Provide the [x, y] coordinate of the cell's center where the given text is located.  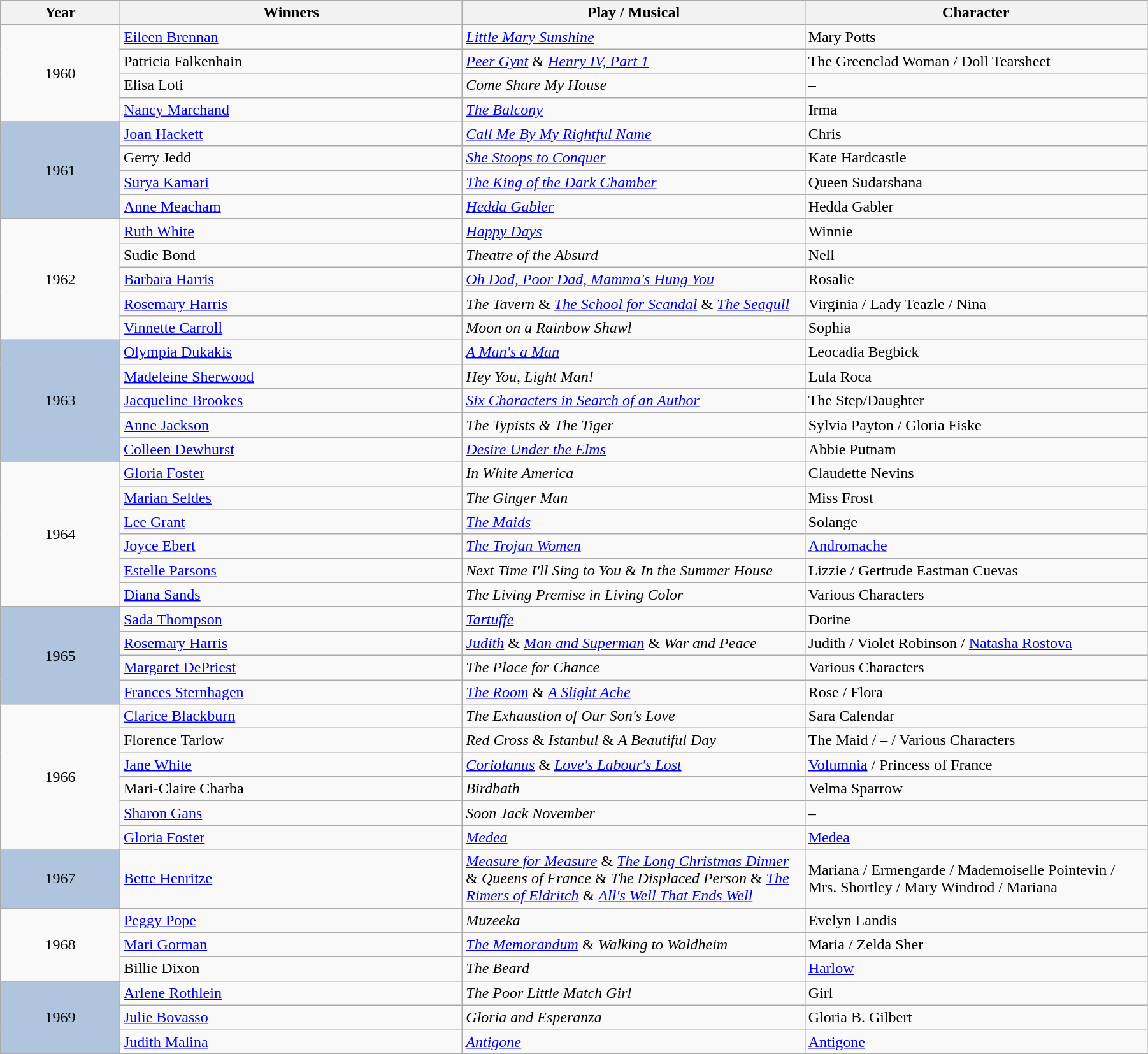
Judith / Violet Robinson / Natasha Rostova [976, 643]
Evelyn Landis [976, 920]
Surya Kamari [291, 182]
1969 [61, 1017]
Bette Henritze [291, 879]
Jane White [291, 765]
Diana Sands [291, 595]
Florence Tarlow [291, 740]
The Trojan Women [633, 546]
Claudette Nevins [976, 473]
Character [976, 13]
Judith & Man and Superman & War and Peace [633, 643]
The Tavern & The School for Scandal & The Seagull [633, 304]
Call Me By My Rightful Name [633, 134]
Anne Meacham [291, 206]
The Room & A Slight Ache [633, 691]
The Maids [633, 522]
The King of the Dark Chamber [633, 182]
Red Cross & Istanbul & A Beautiful Day [633, 740]
Clarice Blackburn [291, 716]
1966 [61, 777]
Judith Malina [291, 1041]
1960 [61, 73]
The Living Premise in Living Color [633, 595]
The Poor Little Match Girl [633, 993]
Play / Musical [633, 13]
The Memorandum & Walking to Waldheim [633, 944]
Lizzie / Gertrude Eastman Cuevas [976, 570]
Abbie Putnam [976, 449]
Mary Potts [976, 37]
Madeleine Sherwood [291, 377]
Anne Jackson [291, 425]
The Place for Chance [633, 667]
Joyce Ebert [291, 546]
Girl [976, 993]
Mariana / Ermengarde / Mademoiselle Pointevin / Mrs. Shortley / Mary Windrod / Mariana [976, 879]
Theatre of the Absurd [633, 255]
Frances Sternhagen [291, 691]
The Maid / – / Various Characters [976, 740]
Moon on a Rainbow Shawl [633, 328]
1962 [61, 279]
Dorine [976, 619]
Estelle Parsons [291, 570]
Jacqueline Brookes [291, 401]
Julie Bovasso [291, 1017]
In White America [633, 473]
Nell [976, 255]
Gloria and Esperanza [633, 1017]
1965 [61, 655]
Mari-Claire Charba [291, 789]
Lula Roca [976, 377]
Nancy Marchand [291, 110]
Winners [291, 13]
Sudie Bond [291, 255]
Gerry Jedd [291, 158]
Andromache [976, 546]
Measure for Measure & The Long Christmas Dinner & Queens of France & The Displaced Person & The Rimers of Eldritch & All's Well That Ends Well [633, 879]
Sharon Gans [291, 813]
Year [61, 13]
Peggy Pope [291, 920]
Birdbath [633, 789]
1963 [61, 401]
Miss Frost [976, 498]
Coriolanus & Love's Labour's Lost [633, 765]
Kate Hardcastle [976, 158]
The Step/Daughter [976, 401]
Elisa Loti [291, 85]
Happy Days [633, 231]
Marian Seldes [291, 498]
The Greenclad Woman / Doll Tearsheet [976, 61]
Hey You, Light Man! [633, 377]
Velma Sparrow [976, 789]
Billie Dixon [291, 969]
Ruth White [291, 231]
Tartuffe [633, 619]
A Man's a Man [633, 352]
Eileen Brennan [291, 37]
Sada Thompson [291, 619]
Patricia Falkenhain [291, 61]
Oh Dad, Poor Dad, Mamma's Hung You [633, 279]
Queen Sudarshana [976, 182]
Little Mary Sunshine [633, 37]
Winnie [976, 231]
Irma [976, 110]
Sylvia Payton / Gloria Fiske [976, 425]
Harlow [976, 969]
1968 [61, 944]
She Stoops to Conquer [633, 158]
Vinnette Carroll [291, 328]
Colleen Dewhurst [291, 449]
Come Share My House [633, 85]
Joan Hackett [291, 134]
Barbara Harris [291, 279]
The Typists & The Tiger [633, 425]
Sophia [976, 328]
The Ginger Man [633, 498]
Mari Gorman [291, 944]
The Exhaustion of Our Son's Love [633, 716]
Sara Calendar [976, 716]
Arlene Rothlein [291, 993]
Rose / Flora [976, 691]
Volumnia / Princess of France [976, 765]
Peer Gynt & Henry IV, Part 1 [633, 61]
Soon Jack November [633, 813]
The Beard [633, 969]
Muzeeka [633, 920]
Chris [976, 134]
1967 [61, 879]
Olympia Dukakis [291, 352]
Rosalie [976, 279]
Solange [976, 522]
Desire Under the Elms [633, 449]
The Balcony [633, 110]
1964 [61, 534]
Lee Grant [291, 522]
Maria / Zelda Sher [976, 944]
Virginia / Lady Teazle / Nina [976, 304]
Leocadia Begbick [976, 352]
Gloria B. Gilbert [976, 1017]
Six Characters in Search of an Author [633, 401]
Margaret DePriest [291, 667]
1961 [61, 170]
Next Time I'll Sing to You & In the Summer House [633, 570]
